Find where the given text appears and provide that cell's center as [X, Y] coordinate. 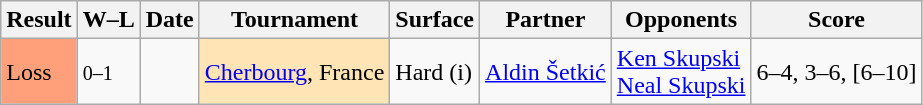
Hard (i) [435, 72]
Aldin Šetkić [546, 72]
6–4, 3–6, [6–10] [836, 72]
Loss [39, 72]
0–1 [108, 72]
Surface [435, 20]
Partner [546, 20]
Tournament [294, 20]
Opponents [681, 20]
Score [836, 20]
Result [39, 20]
Date [170, 20]
Cherbourg, France [294, 72]
Ken Skupski Neal Skupski [681, 72]
W–L [108, 20]
